Pinpoint the cell where the given text exists, returning its [x, y] midpoint coordinate. 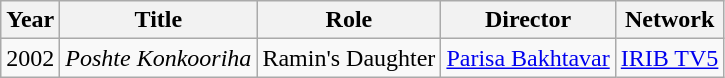
Ramin's Daughter [349, 58]
Director [528, 20]
Title [158, 20]
Poshte Konkooriha [158, 58]
Year [30, 20]
Role [349, 20]
Parisa Bakhtavar [528, 58]
2002 [30, 58]
IRIB TV5 [670, 58]
Network [670, 20]
